Provide the [x, y] coordinate of the cell's center where the given text is located.  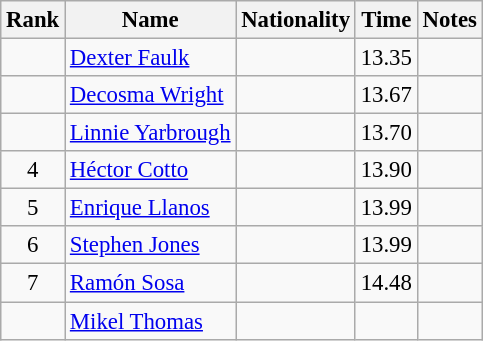
7 [33, 283]
Nationality [296, 20]
5 [33, 208]
Name [150, 20]
Time [386, 20]
13.70 [386, 133]
Héctor Cotto [150, 170]
Notes [450, 20]
Enrique Llanos [150, 208]
Dexter Faulk [150, 58]
Rank [33, 20]
Linnie Yarbrough [150, 133]
13.35 [386, 58]
Mikel Thomas [150, 321]
13.67 [386, 95]
Ramón Sosa [150, 283]
6 [33, 245]
14.48 [386, 283]
Decosma Wright [150, 95]
13.90 [386, 170]
Stephen Jones [150, 245]
4 [33, 170]
